Identify which cell holds the provided text, then report its (X, Y) central coordinate. 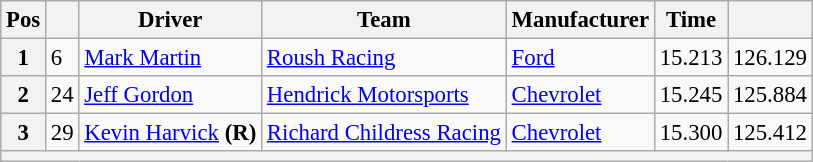
1 (24, 58)
125.884 (770, 95)
Jeff Gordon (170, 95)
15.213 (690, 58)
Kevin Harvick (R) (170, 133)
15.300 (690, 133)
29 (62, 133)
125.412 (770, 133)
15.245 (690, 95)
3 (24, 133)
Ford (580, 58)
Team (384, 20)
Driver (170, 20)
Hendrick Motorsports (384, 95)
Pos (24, 20)
Richard Childress Racing (384, 133)
Roush Racing (384, 58)
Time (690, 20)
Manufacturer (580, 20)
6 (62, 58)
2 (24, 95)
Mark Martin (170, 58)
24 (62, 95)
126.129 (770, 58)
